Search for the cell housing the specified text and yield its [X, Y] center coordinate. 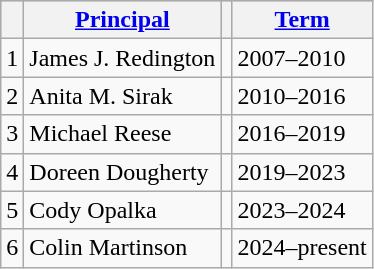
5 [12, 210]
2019–2023 [302, 172]
2024–present [302, 248]
Term [302, 20]
Anita M. Sirak [122, 96]
2016–2019 [302, 134]
4 [12, 172]
Principal [122, 20]
Cody Opalka [122, 210]
James J. Redington [122, 58]
2 [12, 96]
Doreen Dougherty [122, 172]
2023–2024 [302, 210]
Michael Reese [122, 134]
2007–2010 [302, 58]
2010–2016 [302, 96]
Colin Martinson [122, 248]
3 [12, 134]
1 [12, 58]
6 [12, 248]
